Identify which cell holds the provided text, then report its (X, Y) central coordinate. 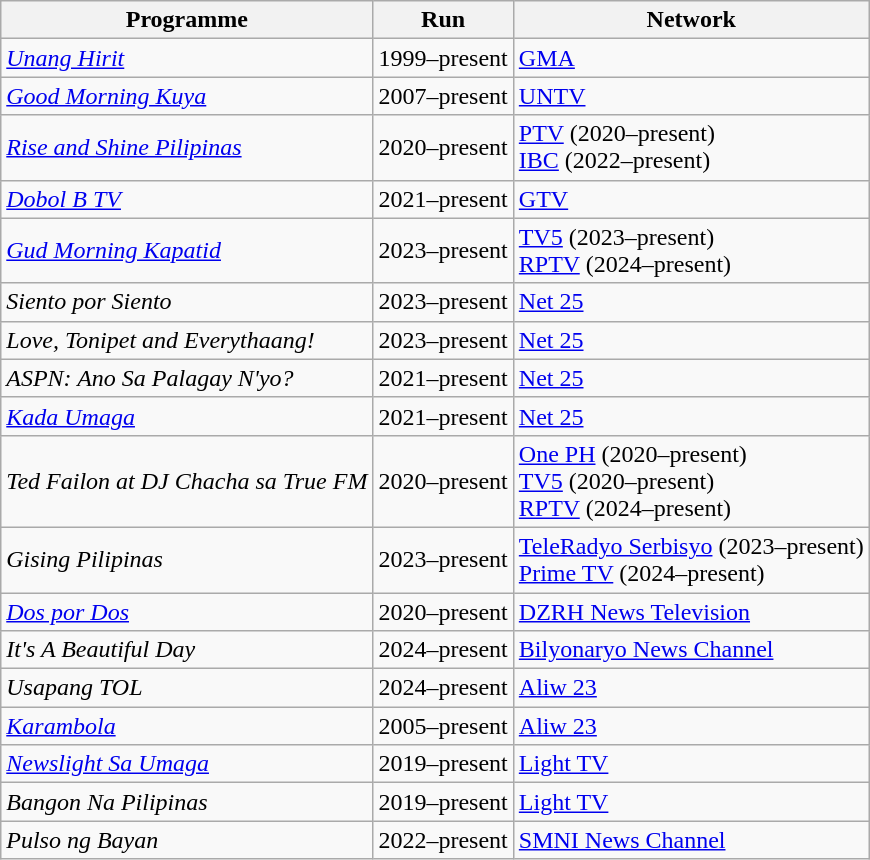
Bilyonaryo News Channel (691, 650)
1999–present (443, 58)
Good Morning Kuya (187, 96)
Newslight Sa Umaga (187, 764)
Programme (187, 20)
2005–present (443, 726)
One PH (2020–present) TV5 (2020–present)RPTV (2024–present) (691, 481)
Kada Umaga (187, 416)
TV5 (2023–present)RPTV (2024–present) (691, 250)
Love, Tonipet and Everythaang! (187, 340)
2022–present (443, 840)
It's A Beautiful Day (187, 650)
Gud Morning Kapatid (187, 250)
Pulso ng Bayan (187, 840)
2007–present (443, 96)
UNTV (691, 96)
GTV (691, 199)
ASPN: Ano Sa Palagay N'yo? (187, 378)
Rise and Shine Pilipinas (187, 148)
Dobol B TV (187, 199)
Ted Failon at DJ Chacha sa True FM (187, 481)
PTV (2020–present) IBC (2022–present) (691, 148)
Gising Pilipinas (187, 560)
Karambola (187, 726)
Siento por Siento (187, 302)
SMNI News Channel (691, 840)
Bangon Na Pilipinas (187, 802)
TeleRadyo Serbisyo (2023–present)Prime TV (2024–present) (691, 560)
GMA (691, 58)
Usapang TOL (187, 688)
Run (443, 20)
DZRH News Television (691, 611)
Network (691, 20)
Unang Hirit (187, 58)
Dos por Dos (187, 611)
